Return the (x, y) coordinate for the center point of the cell that contains the specified text.  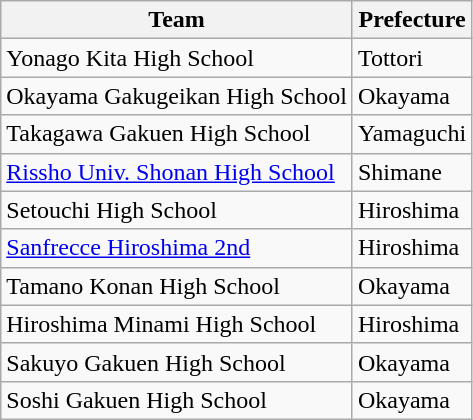
Sanfrecce Hiroshima 2nd (177, 248)
Tamano Konan High School (177, 286)
Yonago Kita High School (177, 58)
Setouchi High School (177, 210)
Soshi Gakuen High School (177, 400)
Sakuyo Gakuen High School (177, 362)
Okayama Gakugeikan High School (177, 96)
Takagawa Gakuen High School (177, 134)
Tottori (412, 58)
Team (177, 20)
Rissho Univ. Shonan High School (177, 172)
Prefecture (412, 20)
Shimane (412, 172)
Yamaguchi (412, 134)
Hiroshima Minami High School (177, 324)
